Provide the [X, Y] coordinate of the cell's center where the given text is located.  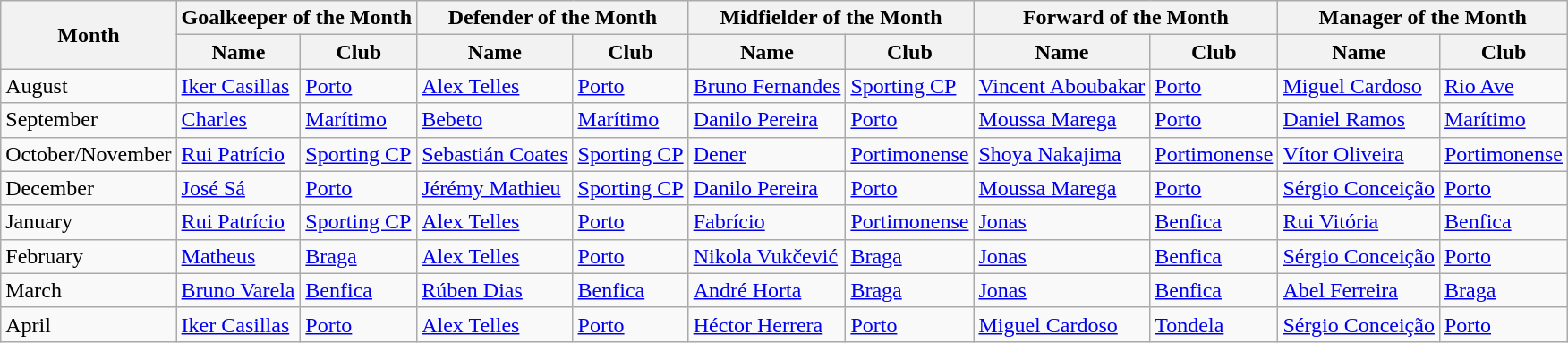
Bebeto [495, 120]
Nikola Vukčević [767, 256]
September [89, 120]
Matheus [238, 256]
Bruno Varela [238, 290]
Daniel Ramos [1359, 120]
Charles [238, 120]
Goalkeeper of the Month [297, 18]
André Horta [767, 290]
Shoya Nakajima [1061, 154]
Vítor Oliveira [1359, 154]
February [89, 256]
Midfielder of the Month [831, 18]
Vincent Aboubakar [1061, 86]
Rio Ave [1504, 86]
Dener [767, 154]
December [89, 188]
José Sá [238, 188]
Manager of the Month [1423, 18]
Sebastián Coates [495, 154]
Jérémy Mathieu [495, 188]
January [89, 222]
August [89, 86]
Month [89, 35]
Forward of the Month [1126, 18]
Defender of the Month [553, 18]
Rui Vitória [1359, 222]
Abel Ferreira [1359, 290]
October/November [89, 154]
April [89, 324]
Héctor Herrera [767, 324]
Fabrício [767, 222]
Rúben Dias [495, 290]
Tondela [1214, 324]
Bruno Fernandes [767, 86]
March [89, 290]
